Determine the [X, Y] coordinate at the center of the cell enclosing the given text.  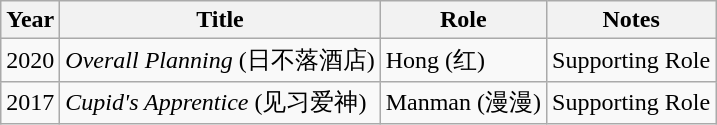
2020 [30, 60]
Role [463, 20]
Cupid's Apprentice (见习爱神) [220, 102]
Notes [632, 20]
Manman (漫漫) [463, 102]
Hong (红) [463, 60]
Overall Planning (日不落酒店) [220, 60]
Title [220, 20]
2017 [30, 102]
Year [30, 20]
